For the text-containing cell, return its midpoint in [X, Y] coordinate format. 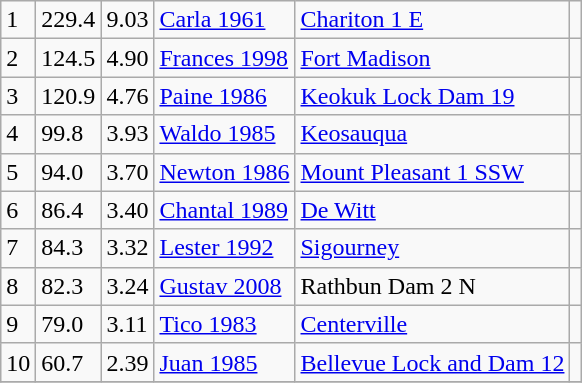
Keosauqua [432, 134]
Rathbun Dam 2 N [432, 286]
Bellevue Lock and Dam 12 [432, 362]
Lester 1992 [224, 248]
9 [18, 324]
60.7 [68, 362]
124.5 [68, 58]
3.93 [128, 134]
7 [18, 248]
Frances 1998 [224, 58]
Juan 1985 [224, 362]
Chantal 1989 [224, 210]
2.39 [128, 362]
3.32 [128, 248]
3.11 [128, 324]
79.0 [68, 324]
10 [18, 362]
Mount Pleasant 1 SSW [432, 172]
Sigourney [432, 248]
4 [18, 134]
3.40 [128, 210]
Tico 1983 [224, 324]
8 [18, 286]
Carla 1961 [224, 20]
Paine 1986 [224, 96]
Newton 1986 [224, 172]
4.76 [128, 96]
Gustav 2008 [224, 286]
120.9 [68, 96]
82.3 [68, 286]
Centerville [432, 324]
99.8 [68, 134]
229.4 [68, 20]
86.4 [68, 210]
3.70 [128, 172]
94.0 [68, 172]
3.24 [128, 286]
5 [18, 172]
84.3 [68, 248]
Waldo 1985 [224, 134]
Keokuk Lock Dam 19 [432, 96]
6 [18, 210]
9.03 [128, 20]
De Witt [432, 210]
4.90 [128, 58]
3 [18, 96]
1 [18, 20]
2 [18, 58]
Fort Madison [432, 58]
Chariton 1 E [432, 20]
